Determine the [x, y] coordinate at the center of the cell enclosing the given text.  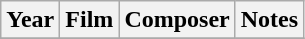
Composer [177, 20]
Film [90, 20]
Year [30, 20]
Notes [269, 20]
